From the cell containing the given text, extract its center point as [x, y] coordinate. 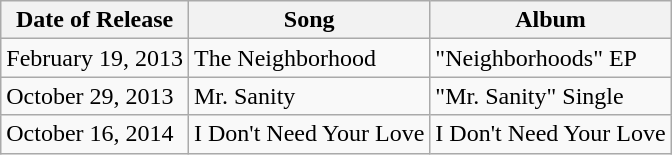
Mr. Sanity [308, 96]
"Neighborhoods" EP [550, 58]
Date of Release [95, 20]
October 29, 2013 [95, 96]
Album [550, 20]
"Mr. Sanity" Single [550, 96]
October 16, 2014 [95, 134]
The Neighborhood [308, 58]
February 19, 2013 [95, 58]
Song [308, 20]
